Return (X, Y) of the center of cell containing provided text 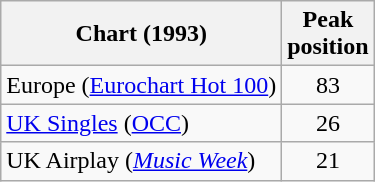
Chart (1993) (142, 34)
Europe (Eurochart Hot 100) (142, 85)
Peakposition (328, 34)
83 (328, 85)
UK Singles (OCC) (142, 123)
UK Airplay (Music Week) (142, 161)
21 (328, 161)
26 (328, 123)
